Find where the given text appears and provide that cell's center as [x, y] coordinate. 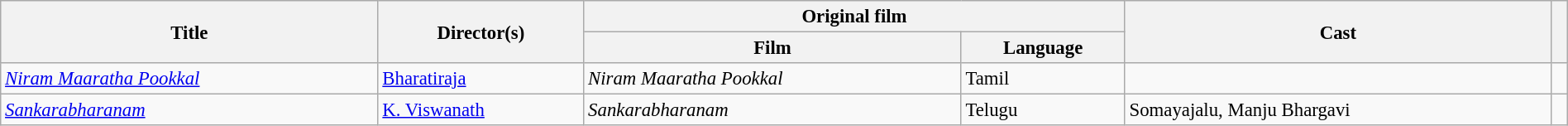
Language [1043, 48]
K. Viswanath [481, 110]
Director(s) [481, 31]
Title [189, 31]
Bharatiraja [481, 79]
Original film [854, 17]
Cast [1338, 31]
Somayajalu, Manju Bhargavi [1338, 110]
Film [772, 48]
Tamil [1043, 79]
Telugu [1043, 110]
